Search for the cell housing the specified text and yield its (X, Y) center coordinate. 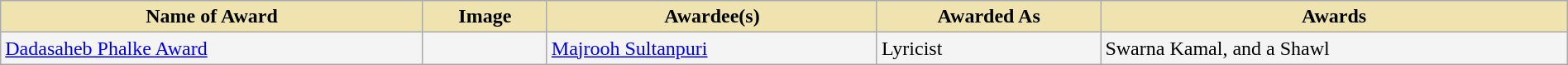
Majrooh Sultanpuri (711, 48)
Name of Award (212, 17)
Image (485, 17)
Swarna Kamal, and a Shawl (1334, 48)
Awards (1334, 17)
Awardee(s) (711, 17)
Dadasaheb Phalke Award (212, 48)
Awarded As (988, 17)
Lyricist (988, 48)
